Identify which cell holds the provided text, then report its [x, y] central coordinate. 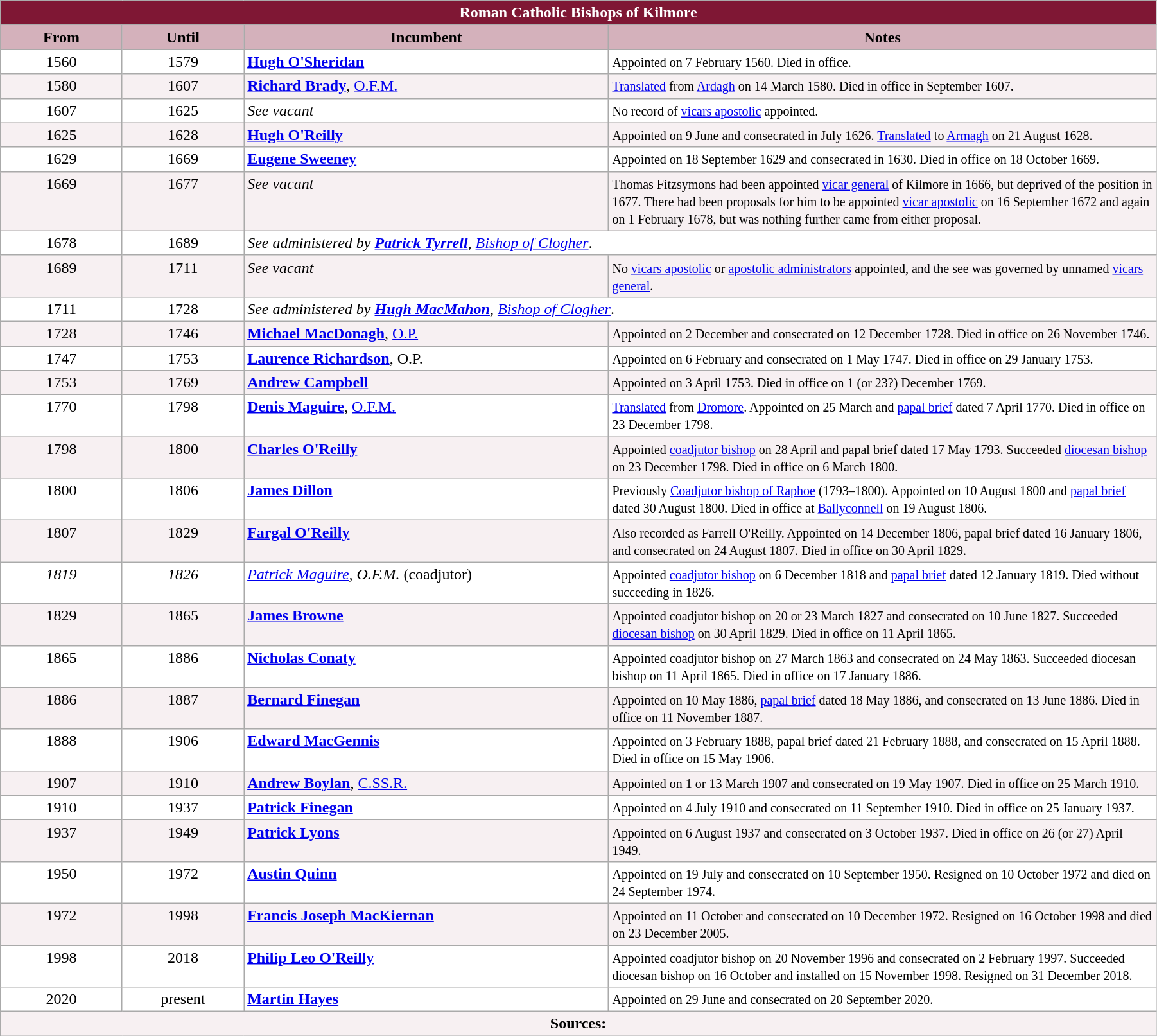
Austin Quinn [426, 882]
1579 [182, 62]
1747 [62, 358]
1678 [62, 243]
See administered by Patrick Tyrrell, Bishop of Clogher. [700, 243]
1949 [182, 840]
Until [182, 37]
Andrew Boylan, C.SS.R. [426, 783]
Roman Catholic Bishops of Kilmore [578, 13]
1826 [182, 583]
1906 [182, 750]
Sources: [578, 1024]
1806 [182, 500]
No vicars apostolic or apostolic administrators appointed, and the see was governed by unnamed vicars general. [882, 276]
2020 [62, 999]
1628 [182, 135]
1807 [62, 541]
1580 [62, 86]
1819 [62, 583]
Patrick Finegan [426, 807]
Richard Brady, O.F.M. [426, 86]
No record of vicars apostolic appointed. [882, 110]
Appointed on 2 December and consecrated on 12 December 1728. Died in office on 26 November 1746. [882, 333]
Martin Hayes [426, 999]
Appointed on 6 February and consecrated on 1 May 1747. Died in office on 29 January 1753. [882, 358]
present [182, 999]
Appointed on 29 June and consecrated on 20 September 2020. [882, 999]
Denis Maguire, O.F.M. [426, 416]
Incumbent [426, 37]
Translated from Ardagh on 14 March 1580. Died in office in September 1607. [882, 86]
Hugh O'Reilly [426, 135]
Appointed on 11 October and consecrated on 10 December 1972. Resigned on 16 October 1998 and died on 23 December 2005. [882, 924]
Appointed on 10 May 1886, papal brief dated 18 May 1886, and consecrated on 13 June 1886. Died in office on 11 November 1887. [882, 708]
From [62, 37]
Nicholas Conaty [426, 667]
2018 [182, 966]
Laurence Richardson, O.P. [426, 358]
Eugene Sweeney [426, 159]
Francis Joseph MacKiernan [426, 924]
James Dillon [426, 500]
Bernard Finegan [426, 708]
Appointed on 3 February 1888, papal brief dated 21 February 1888, and consecrated on 15 April 1888. Died in office on 15 May 1906. [882, 750]
1677 [182, 201]
1888 [62, 750]
Appointed on 7 February 1560. Died in office. [882, 62]
Fargal O'Reilly [426, 541]
Appointed on 9 June and consecrated in July 1626. Translated to Armagh on 21 August 1628. [882, 135]
1907 [62, 783]
Appointed coadjutor bishop on 6 December 1818 and papal brief dated 12 January 1819. Died without succeeding in 1826. [882, 583]
Appointed on 4 July 1910 and consecrated on 11 September 1910. Died in office on 25 January 1937. [882, 807]
Translated from Dromore. Appointed on 25 March and papal brief dated 7 April 1770. Died in office on 23 December 1798. [882, 416]
1560 [62, 62]
Patrick Maguire, O.F.M. (coadjutor) [426, 583]
Notes [882, 37]
1629 [62, 159]
Appointed on 1 or 13 March 1907 and consecrated on 19 May 1907. Died in office on 25 March 1910. [882, 783]
See administered by Hugh MacMahon, Bishop of Clogher. [700, 309]
Appointed on 3 April 1753. Died in office on 1 (or 23?) December 1769. [882, 383]
James Browne [426, 624]
Philip Leo O'Reilly [426, 966]
Hugh O'Sheridan [426, 62]
Appointed on 18 September 1629 and consecrated in 1630. Died in office on 18 October 1669. [882, 159]
Appointed on 19 July and consecrated on 10 September 1950. Resigned on 10 October 1972 and died on 24 September 1974. [882, 882]
1887 [182, 708]
Patrick Lyons [426, 840]
Appointed on 6 August 1937 and consecrated on 3 October 1937. Died in office on 26 (or 27) April 1949. [882, 840]
1769 [182, 383]
Charles O'Reilly [426, 457]
1950 [62, 882]
Edward MacGennis [426, 750]
Andrew Campbell [426, 383]
Michael MacDonagh, O.P. [426, 333]
1746 [182, 333]
1770 [62, 416]
